Detect which cell encompasses the target text, then output its (X, Y) center coordinate. 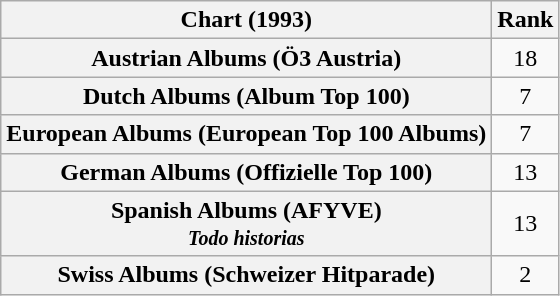
Swiss Albums (Schweizer Hitparade) (246, 275)
18 (526, 58)
German Albums (Offizielle Top 100) (246, 172)
Spanish Albums (AFYVE)Todo historias (246, 224)
European Albums (European Top 100 Albums) (246, 134)
Dutch Albums (Album Top 100) (246, 96)
Chart (1993) (246, 20)
Rank (526, 20)
Austrian Albums (Ö3 Austria) (246, 58)
2 (526, 275)
